Detect which cell encompasses the target text, then output its [x, y] center coordinate. 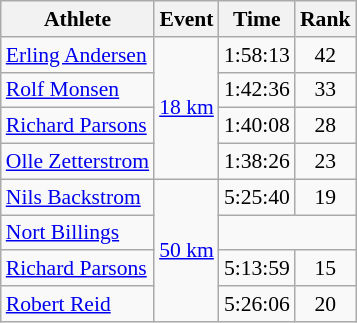
5:26:06 [257, 304]
1:42:36 [257, 90]
33 [326, 90]
Athlete [78, 19]
Nort Billings [78, 233]
5:13:59 [257, 269]
Event [186, 19]
Olle Zetterstrom [78, 162]
Erling Andersen [78, 55]
1:58:13 [257, 55]
Nils Backstrom [78, 197]
Rank [326, 19]
Rolf Monsen [78, 90]
5:25:40 [257, 197]
1:38:26 [257, 162]
19 [326, 197]
23 [326, 162]
50 km [186, 250]
20 [326, 304]
Time [257, 19]
15 [326, 269]
1:40:08 [257, 126]
42 [326, 55]
Robert Reid [78, 304]
28 [326, 126]
18 km [186, 108]
